Find where the given text appears and provide that cell's center as (X, Y) coordinate. 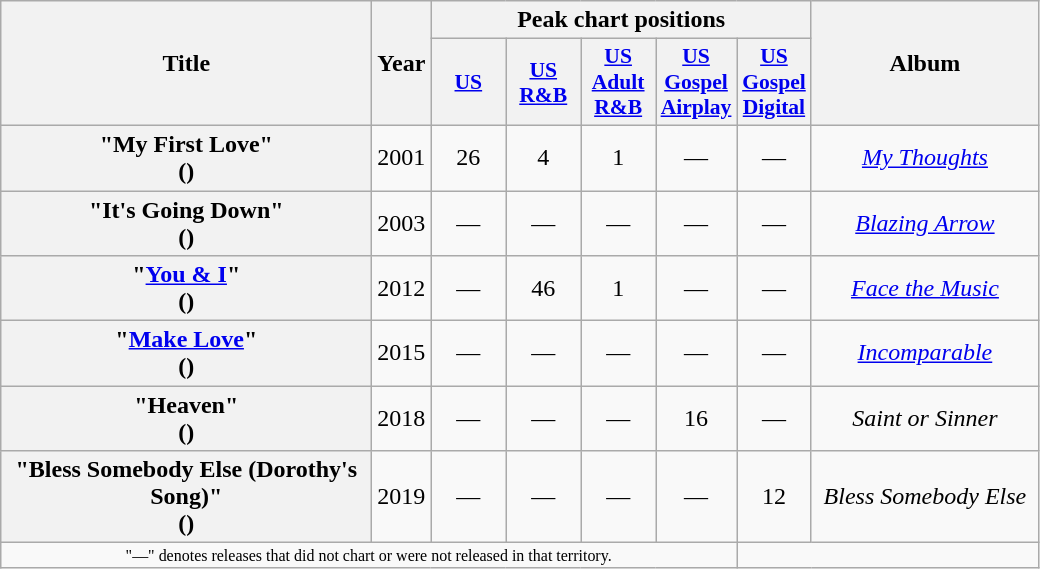
2012 (402, 288)
Incomparable (924, 354)
"My First Love"() (186, 158)
46 (544, 288)
Saint or Sinner (924, 418)
Blazing Arrow (924, 222)
2015 (402, 354)
2018 (402, 418)
Bless Somebody Else (924, 497)
"Bless Somebody Else (Dorothy's Song)"() (186, 497)
US Gospel Digital (774, 82)
"—" denotes releases that did not chart or were not released in that territory. (369, 555)
Album (924, 64)
"Make Love"() (186, 354)
Year (402, 64)
26 (468, 158)
Peak chart positions (622, 20)
2001 (402, 158)
Face the Music (924, 288)
2003 (402, 222)
My Thoughts (924, 158)
"It's Going Down"() (186, 222)
US (468, 82)
US Gospel Airplay (696, 82)
Title (186, 64)
"Heaven"() (186, 418)
"You & I"() (186, 288)
4 (544, 158)
US R&B (544, 82)
2019 (402, 497)
US Adult R&B (618, 82)
16 (696, 418)
12 (774, 497)
